Search for the cell housing the specified text and yield its (X, Y) center coordinate. 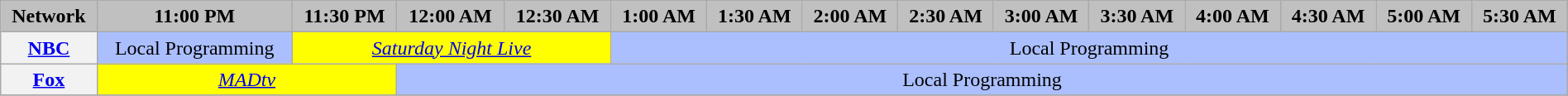
5:30 AM (1519, 17)
3:30 AM (1137, 17)
2:00 AM (850, 17)
11:00 PM (194, 17)
Saturday Night Live (452, 48)
1:30 AM (754, 17)
4:30 AM (1328, 17)
11:30 PM (344, 17)
12:00 AM (451, 17)
1:00 AM (659, 17)
MADtv (246, 79)
Network (49, 17)
12:30 AM (557, 17)
4:00 AM (1233, 17)
3:00 AM (1041, 17)
Fox (49, 79)
5:00 AM (1424, 17)
NBC (49, 48)
2:30 AM (946, 17)
